Detect which cell encompasses the target text, then output its (x, y) center coordinate. 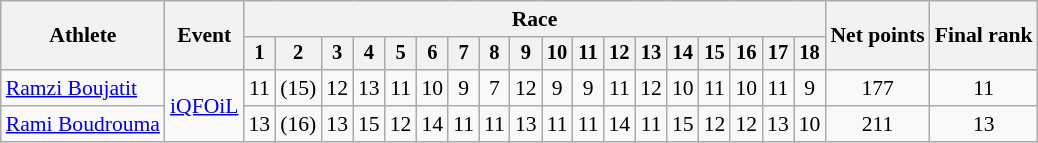
Race (534, 19)
16 (746, 54)
iQFOiL (204, 106)
Net points (877, 36)
Final rank (984, 36)
(16) (298, 124)
1 (259, 54)
8 (494, 54)
Event (204, 36)
(15) (298, 88)
17 (778, 54)
3 (337, 54)
4 (369, 54)
2 (298, 54)
Rami Boudrouma (83, 124)
211 (877, 124)
Athlete (83, 36)
18 (810, 54)
177 (877, 88)
Ramzi Boujatit (83, 88)
6 (432, 54)
5 (401, 54)
